Output the (X, Y) coordinate of the center of the cell containing the given text.  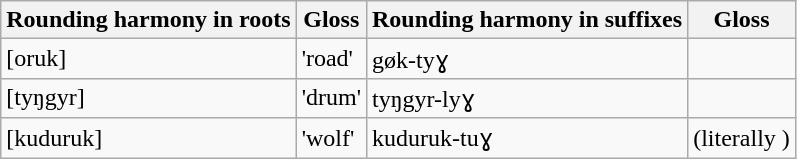
kuduruk-tuɣ (526, 138)
[tyŋgyr] (148, 98)
(literally ) (742, 138)
[oruk] (148, 59)
tyŋgyr-lyɣ (526, 98)
[kuduruk] (148, 138)
Rounding harmony in suffixes (526, 20)
Rounding harmony in roots (148, 20)
'drum' (331, 98)
'wolf' (331, 138)
'road' (331, 59)
gøk-tyɣ (526, 59)
